Pinpoint the cell where the given text exists, returning its [X, Y] midpoint coordinate. 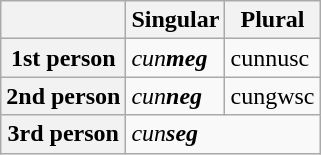
cunmeg [176, 58]
cunnusc [272, 58]
cungwsc [272, 96]
Singular [176, 20]
Plural [272, 20]
cunneg [176, 96]
3rd person [64, 134]
cunseg [223, 134]
1st person [64, 58]
2nd person [64, 96]
